Return [x, y] of the center of cell containing provided text 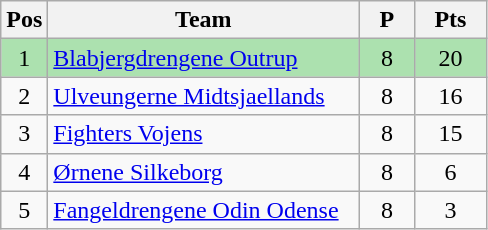
Pos [24, 20]
Fighters Vojens [204, 134]
Ørnene Silkeborg [204, 172]
P [387, 20]
6 [450, 172]
Blabjergdrengene Outrup [204, 58]
1 [24, 58]
5 [24, 210]
16 [450, 96]
15 [450, 134]
Team [204, 20]
Fangeldrengene Odin Odense [204, 210]
Pts [450, 20]
2 [24, 96]
4 [24, 172]
20 [450, 58]
Ulveungerne Midtsjaellands [204, 96]
